Extract the [x, y] coordinate from the center of the cell holding the provided text.  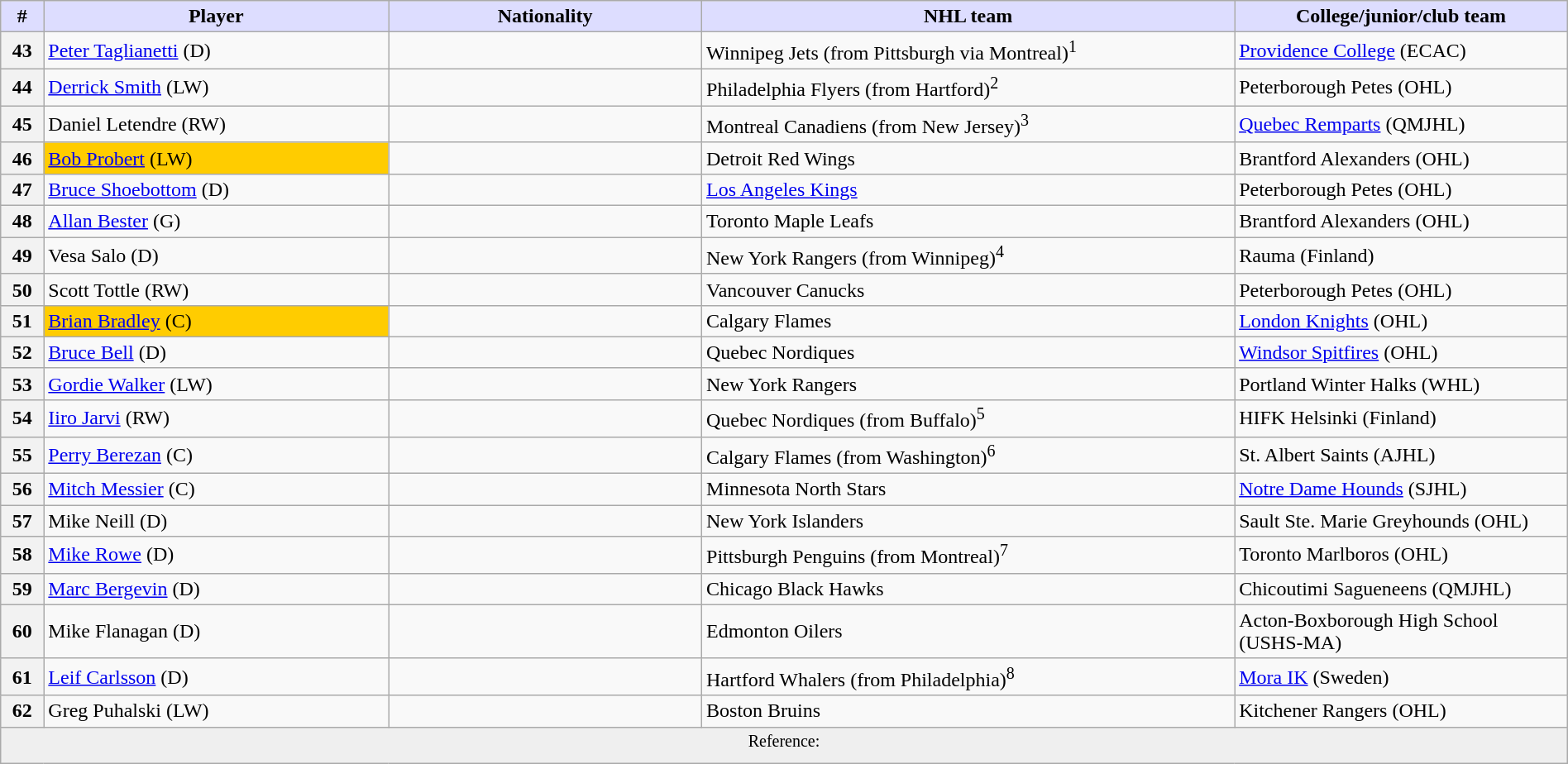
Portland Winter Halks (WHL) [1401, 384]
50 [22, 289]
Toronto Maple Leafs [968, 222]
Notre Dame Hounds (SJHL) [1401, 489]
# [22, 17]
Derrick Smith (LW) [217, 88]
Hartford Whalers (from Philadelphia)8 [968, 676]
Sault Ste. Marie Greyhounds (OHL) [1401, 521]
53 [22, 384]
Chicago Black Hawks [968, 589]
Providence College (ECAC) [1401, 51]
54 [22, 418]
Quebec Nordiques [968, 352]
55 [22, 455]
46 [22, 158]
Montreal Canadiens (from New Jersey)3 [968, 124]
62 [22, 711]
Los Angeles Kings [968, 190]
College/junior/club team [1401, 17]
Bruce Shoebottom (D) [217, 190]
Winnipeg Jets (from Pittsburgh via Montreal)1 [968, 51]
Leif Carlsson (D) [217, 676]
Allan Bester (G) [217, 222]
Reference: [784, 746]
Bruce Bell (D) [217, 352]
Iiro Jarvi (RW) [217, 418]
48 [22, 222]
Philadelphia Flyers (from Hartford)2 [968, 88]
Quebec Nordiques (from Buffalo)5 [968, 418]
Mitch Messier (C) [217, 489]
Acton-Boxborough High School (USHS-MA) [1401, 632]
Brian Bradley (C) [217, 321]
New York Rangers [968, 384]
Vancouver Canucks [968, 289]
Edmonton Oilers [968, 632]
Rauma (Finland) [1401, 256]
Toronto Marlboros (OHL) [1401, 556]
Boston Bruins [968, 711]
New York Rangers (from Winnipeg)4 [968, 256]
Chicoutimi Sagueneens (QMJHL) [1401, 589]
NHL team [968, 17]
Vesa Salo (D) [217, 256]
52 [22, 352]
58 [22, 556]
Bob Probert (LW) [217, 158]
St. Albert Saints (AJHL) [1401, 455]
Mike Neill (D) [217, 521]
Quebec Remparts (QMJHL) [1401, 124]
Calgary Flames (from Washington)6 [968, 455]
Daniel Letendre (RW) [217, 124]
London Knights (OHL) [1401, 321]
Nationality [546, 17]
Scott Tottle (RW) [217, 289]
45 [22, 124]
49 [22, 256]
60 [22, 632]
Windsor Spitfires (OHL) [1401, 352]
Player [217, 17]
Perry Berezan (C) [217, 455]
Mora IK (Sweden) [1401, 676]
Gordie Walker (LW) [217, 384]
Pittsburgh Penguins (from Montreal)7 [968, 556]
57 [22, 521]
Mike Flanagan (D) [217, 632]
51 [22, 321]
Peter Taglianetti (D) [217, 51]
Kitchener Rangers (OHL) [1401, 711]
Minnesota North Stars [968, 489]
44 [22, 88]
Detroit Red Wings [968, 158]
Greg Puhalski (LW) [217, 711]
47 [22, 190]
Marc Bergevin (D) [217, 589]
Mike Rowe (D) [217, 556]
56 [22, 489]
61 [22, 676]
HIFK Helsinki (Finland) [1401, 418]
Calgary Flames [968, 321]
43 [22, 51]
New York Islanders [968, 521]
59 [22, 589]
